Pinpoint the cell where the given text exists, returning its (x, y) midpoint coordinate. 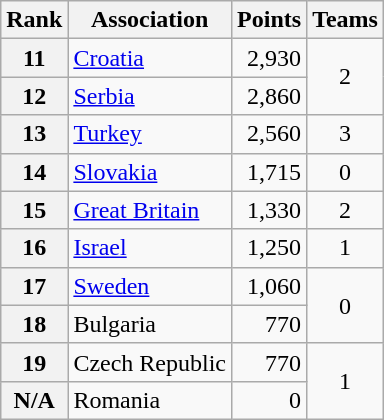
3 (346, 134)
Points (270, 20)
2,860 (270, 96)
19 (34, 362)
17 (34, 286)
1,060 (270, 286)
N/A (34, 400)
16 (34, 248)
1,250 (270, 248)
Israel (150, 248)
Association (150, 20)
1,715 (270, 172)
Czech Republic (150, 362)
14 (34, 172)
Turkey (150, 134)
12 (34, 96)
Sweden (150, 286)
Croatia (150, 58)
Romania (150, 400)
13 (34, 134)
Rank (34, 20)
Teams (346, 20)
Bulgaria (150, 324)
1,330 (270, 210)
18 (34, 324)
2,560 (270, 134)
Slovakia (150, 172)
11 (34, 58)
2,930 (270, 58)
Serbia (150, 96)
Great Britain (150, 210)
15 (34, 210)
